Provide the [x, y] coordinate of the cell's center where the given text is located.  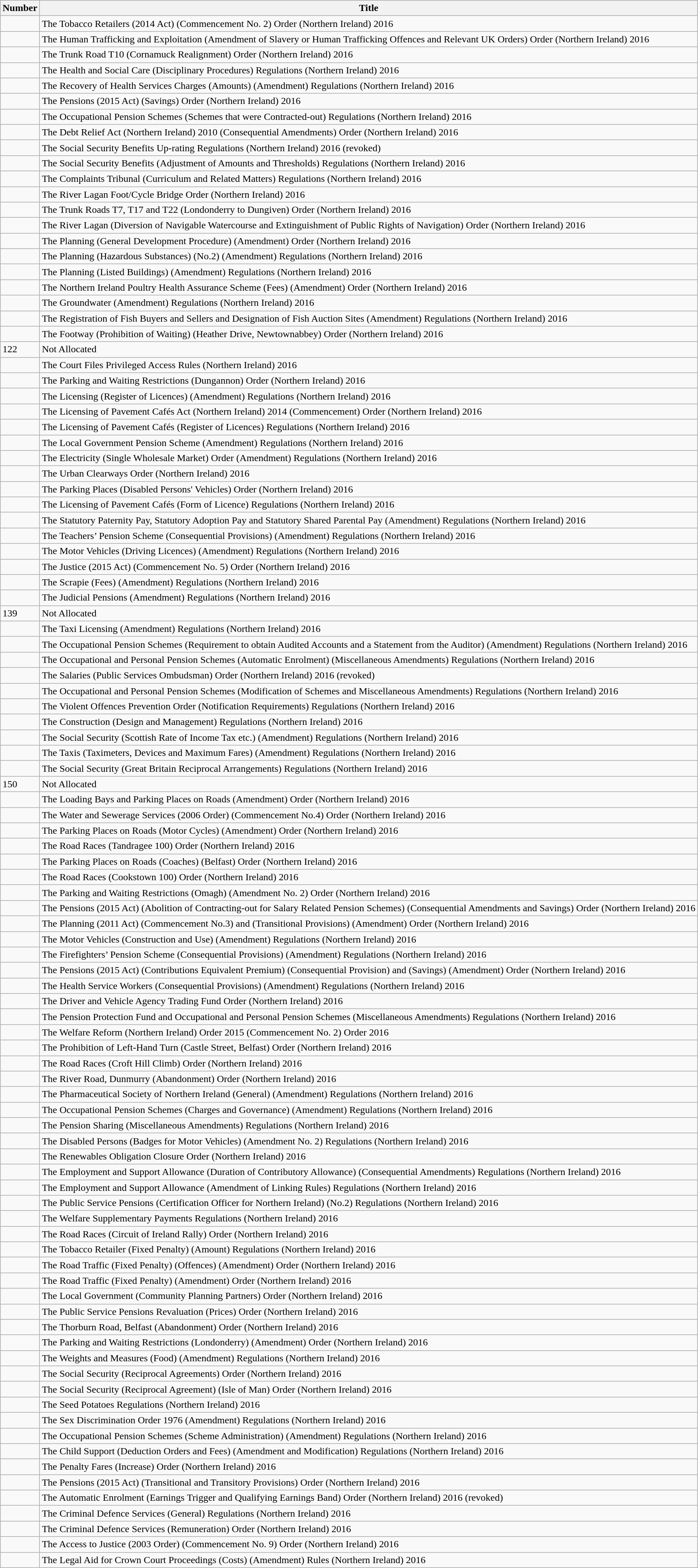
The Parking and Waiting Restrictions (Dungannon) Order (Northern Ireland) 2016 [369, 380]
The Justice (2015 Act) (Commencement No. 5) Order (Northern Ireland) 2016 [369, 567]
The Groundwater (Amendment) Regulations (Northern Ireland) 2016 [369, 303]
The Motor Vehicles (Driving Licences) (Amendment) Regulations (Northern Ireland) 2016 [369, 551]
The Road Races (Tandragee 100) Order (Northern Ireland) 2016 [369, 846]
The Occupational and Personal Pension Schemes (Modification of Schemes and Miscellaneous Amendments) Regulations (Northern Ireland) 2016 [369, 691]
The Violent Offences Prevention Order (Notification Requirements) Regulations (Northern Ireland) 2016 [369, 707]
The Licensing (Register of Licences) (Amendment) Regulations (Northern Ireland) 2016 [369, 396]
The Judicial Pensions (Amendment) Regulations (Northern Ireland) 2016 [369, 598]
The Trunk Roads T7, T17 and T22 (Londonderry to Dungiven) Order (Northern Ireland) 2016 [369, 210]
The Planning (Listed Buildings) (Amendment) Regulations (Northern Ireland) 2016 [369, 272]
The Tobacco Retailers (2014 Act) (Commencement No. 2) Order (Northern Ireland) 2016 [369, 24]
The Sex Discrimination Order 1976 (Amendment) Regulations (Northern Ireland) 2016 [369, 1420]
The Seed Potatoes Regulations (Northern Ireland) 2016 [369, 1405]
The Social Security (Reciprocal Agreement) (Isle of Man) Order (Northern Ireland) 2016 [369, 1389]
The Parking and Waiting Restrictions (Omagh) (Amendment No. 2) Order (Northern Ireland) 2016 [369, 892]
The Automatic Enrolment (Earnings Trigger and Qualifying Earnings Band) Order (Northern Ireland) 2016 (revoked) [369, 1498]
The Social Security Benefits Up-rating Regulations (Northern Ireland) 2016 (revoked) [369, 148]
The Parking and Waiting Restrictions (Londonderry) (Amendment) Order (Northern Ireland) 2016 [369, 1343]
The Pensions (2015 Act) (Transitional and Transitory Provisions) Order (Northern Ireland) 2016 [369, 1482]
The Public Service Pensions (Certification Officer for Northern Ireland) (No.2) Regulations (Northern Ireland) 2016 [369, 1203]
The Occupational Pension Schemes (Scheme Administration) (Amendment) Regulations (Northern Ireland) 2016 [369, 1435]
The Renewables Obligation Closure Order (Northern Ireland) 2016 [369, 1156]
The Legal Aid for Crown Court Proceedings (Costs) (Amendment) Rules (Northern Ireland) 2016 [369, 1560]
The Child Support (Deduction Orders and Fees) (Amendment and Modification) Regulations (Northern Ireland) 2016 [369, 1451]
The Tobacco Retailer (Fixed Penalty) (Amount) Regulations (Northern Ireland) 2016 [369, 1250]
The River Road, Dunmurry (Abandonment) Order (Northern Ireland) 2016 [369, 1079]
The Weights and Measures (Food) (Amendment) Regulations (Northern Ireland) 2016 [369, 1358]
The Licensing of Pavement Cafés (Form of Licence) Regulations (Northern Ireland) 2016 [369, 505]
The Thorburn Road, Belfast (Abandonment) Order (Northern Ireland) 2016 [369, 1327]
The River Lagan (Diversion of Navigable Watercourse and Extinguishment of Public Rights of Navigation) Order (Northern Ireland) 2016 [369, 225]
The Planning (General Development Procedure) (Amendment) Order (Northern Ireland) 2016 [369, 241]
The Penalty Fares (Increase) Order (Northern Ireland) 2016 [369, 1467]
The Taxis (Taximeters, Devices and Maximum Fares) (Amendment) Regulations (Northern Ireland) 2016 [369, 753]
The Social Security (Scottish Rate of Income Tax etc.) (Amendment) Regulations (Northern Ireland) 2016 [369, 738]
The Social Security (Great Britain Reciprocal Arrangements) Regulations (Northern Ireland) 2016 [369, 769]
The Loading Bays and Parking Places on Roads (Amendment) Order (Northern Ireland) 2016 [369, 799]
The Welfare Supplementary Payments Regulations (Northern Ireland) 2016 [369, 1219]
The Public Service Pensions Revaluation (Prices) Order (Northern Ireland) 2016 [369, 1312]
The Footway (Prohibition of Waiting) (Heather Drive, Newtownabbey) Order (Northern Ireland) 2016 [369, 334]
The Human Trafficking and Exploitation (Amendment of Slavery or Human Trafficking Offences and Relevant UK Orders) Order (Northern Ireland) 2016 [369, 39]
The Pensions (2015 Act) (Savings) Order (Northern Ireland) 2016 [369, 101]
The Debt Relief Act (Northern Ireland) 2010 (Consequential Amendments) Order (Northern Ireland) 2016 [369, 132]
The Criminal Defence Services (General) Regulations (Northern Ireland) 2016 [369, 1513]
The Complaints Tribunal (Curriculum and Related Matters) Regulations (Northern Ireland) 2016 [369, 179]
The Employment and Support Allowance (Amendment of Linking Rules) Regulations (Northern Ireland) 2016 [369, 1188]
The Road Traffic (Fixed Penalty) (Amendment) Order (Northern Ireland) 2016 [369, 1281]
The Motor Vehicles (Construction and Use) (Amendment) Regulations (Northern Ireland) 2016 [369, 939]
The Parking Places on Roads (Coaches) (Belfast) Order (Northern Ireland) 2016 [369, 861]
150 [20, 784]
The Welfare Reform (Northern Ireland) Order 2015 (Commencement No. 2) Order 2016 [369, 1032]
The Recovery of Health Services Charges (Amounts) (Amendment) Regulations (Northern Ireland) 2016 [369, 86]
The Water and Sewerage Services (2006 Order) (Commencement No.4) Order (Northern Ireland) 2016 [369, 815]
Title [369, 8]
The Criminal Defence Services (Remuneration) Order (Northern Ireland) 2016 [369, 1529]
The Road Traffic (Fixed Penalty) (Offences) (Amendment) Order (Northern Ireland) 2016 [369, 1265]
The Statutory Paternity Pay, Statutory Adoption Pay and Statutory Shared Parental Pay (Amendment) Regulations (Northern Ireland) 2016 [369, 520]
The Health and Social Care (Disciplinary Procedures) Regulations (Northern Ireland) 2016 [369, 70]
The Scrapie (Fees) (Amendment) Regulations (Northern Ireland) 2016 [369, 582]
The Pension Protection Fund and Occupational and Personal Pension Schemes (Miscellaneous Amendments) Regulations (Northern Ireland) 2016 [369, 1017]
The Planning (2011 Act) (Commencement No.3) and (Transitional Provisions) (Amendment) Order (Northern Ireland) 2016 [369, 923]
The Teachers’ Pension Scheme (Consequential Provisions) (Amendment) Regulations (Northern Ireland) 2016 [369, 536]
The Prohibition of Left-Hand Turn (Castle Street, Belfast) Order (Northern Ireland) 2016 [369, 1048]
The Parking Places (Disabled Persons' Vehicles) Order (Northern Ireland) 2016 [369, 489]
139 [20, 613]
Number [20, 8]
The Pension Sharing (Miscellaneous Amendments) Regulations (Northern Ireland) 2016 [369, 1125]
The Firefighters’ Pension Scheme (Consequential Provisions) (Amendment) Regulations (Northern Ireland) 2016 [369, 955]
The Road Races (Croft Hill Climb) Order (Northern Ireland) 2016 [369, 1063]
The Access to Justice (2003 Order) (Commencement No. 9) Order (Northern Ireland) 2016 [369, 1544]
The Trunk Road T10 (Cornamuck Realignment) Order (Northern Ireland) 2016 [369, 55]
The Licensing of Pavement Cafés Act (Northern Ireland) 2014 (Commencement) Order (Northern Ireland) 2016 [369, 411]
The Construction (Design and Management) Regulations (Northern Ireland) 2016 [369, 722]
The River Lagan Foot/Cycle Bridge Order (Northern Ireland) 2016 [369, 194]
The Taxi Licensing (Amendment) Regulations (Northern Ireland) 2016 [369, 629]
The Social Security Benefits (Adjustment of Amounts and Thresholds) Regulations (Northern Ireland) 2016 [369, 163]
The Pharmaceutical Society of Northern Ireland (General) (Amendment) Regulations (Northern Ireland) 2016 [369, 1094]
The Road Races (Cookstown 100) Order (Northern Ireland) 2016 [369, 877]
The Driver and Vehicle Agency Trading Fund Order (Northern Ireland) 2016 [369, 1001]
122 [20, 349]
The Road Races (Circuit of Ireland Rally) Order (Northern Ireland) 2016 [369, 1234]
The Occupational and Personal Pension Schemes (Automatic Enrolment) (Miscellaneous Amendments) Regulations (Northern Ireland) 2016 [369, 660]
The Employment and Support Allowance (Duration of Contributory Allowance) (Consequential Amendments) Regulations (Northern Ireland) 2016 [369, 1172]
The Electricity (Single Wholesale Market) Order (Amendment) Regulations (Northern Ireland) 2016 [369, 458]
The Occupational Pension Schemes (Schemes that were Contracted-out) Regulations (Northern Ireland) 2016 [369, 117]
The Pensions (2015 Act) (Contributions Equivalent Premium) (Consequential Provision) and (Savings) (Amendment) Order (Northern Ireland) 2016 [369, 970]
The Health Service Workers (Consequential Provisions) (Amendment) Regulations (Northern Ireland) 2016 [369, 986]
The Local Government Pension Scheme (Amendment) Regulations (Northern Ireland) 2016 [369, 442]
The Occupational Pension Schemes (Charges and Governance) (Amendment) Regulations (Northern Ireland) 2016 [369, 1110]
The Social Security (Reciprocal Agreements) Order (Northern Ireland) 2016 [369, 1374]
The Local Government (Community Planning Partners) Order (Northern Ireland) 2016 [369, 1296]
The Court Files Privileged Access Rules (Northern Ireland) 2016 [369, 365]
The Northern Ireland Poultry Health Assurance Scheme (Fees) (Amendment) Order (Northern Ireland) 2016 [369, 287]
The Parking Places on Roads (Motor Cycles) (Amendment) Order (Northern Ireland) 2016 [369, 830]
The Urban Clearways Order (Northern Ireland) 2016 [369, 474]
The Planning (Hazardous Substances) (No.2) (Amendment) Regulations (Northern Ireland) 2016 [369, 256]
The Licensing of Pavement Cafés (Register of Licences) Regulations (Northern Ireland) 2016 [369, 427]
The Salaries (Public Services Ombudsman) Order (Northern Ireland) 2016 (revoked) [369, 675]
The Registration of Fish Buyers and Sellers and Designation of Fish Auction Sites (Amendment) Regulations (Northern Ireland) 2016 [369, 318]
The Disabled Persons (Badges for Motor Vehicles) (Amendment No. 2) Regulations (Northern Ireland) 2016 [369, 1141]
